From the cell containing the given text, extract its center point as [x, y] coordinate. 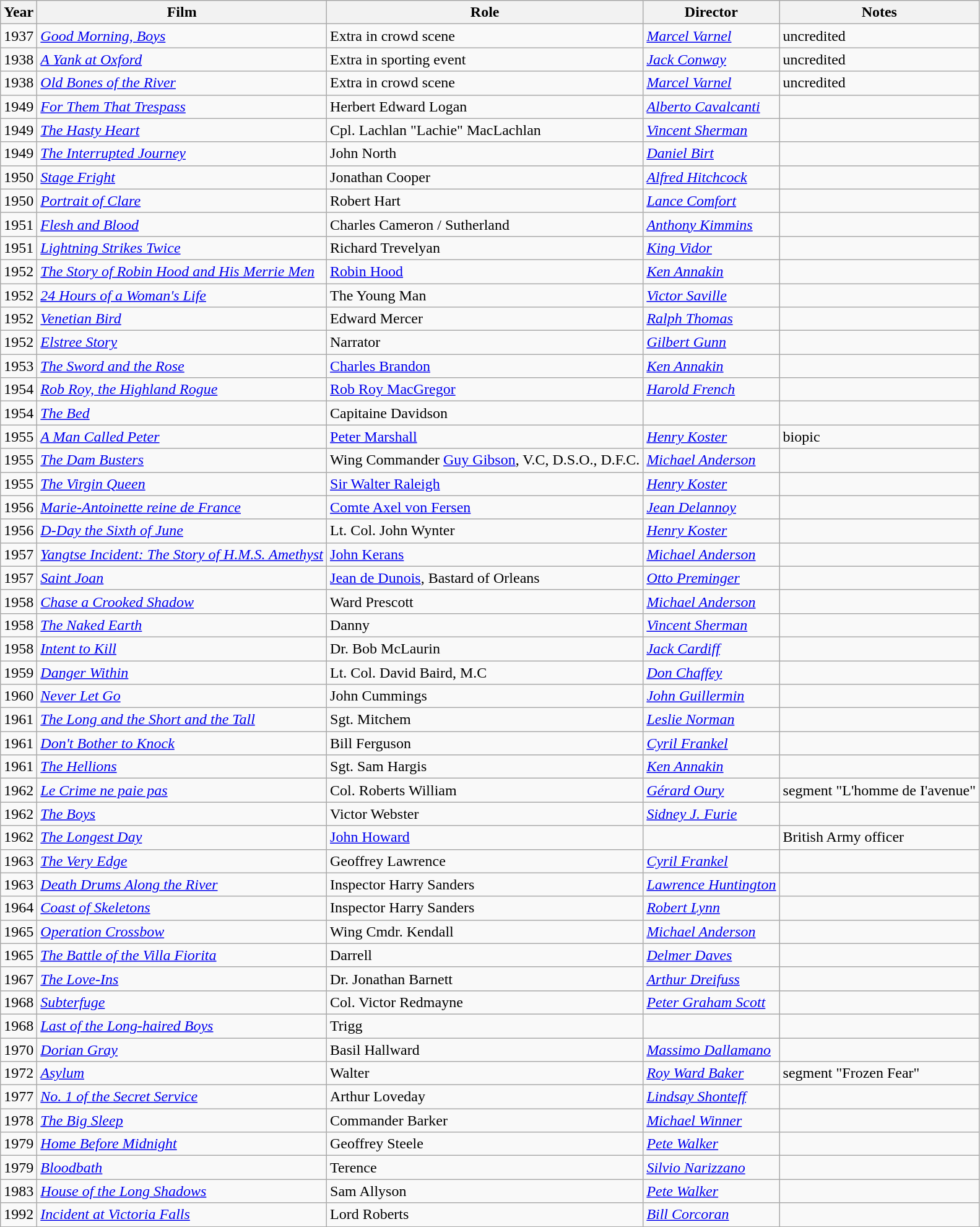
Director [711, 12]
Robert Hart [485, 201]
Home Before Midnight [182, 1144]
Otto Preminger [711, 578]
Dr. Bob McLaurin [485, 648]
The Big Sleep [182, 1120]
Robin Hood [485, 271]
Charles Cameron / Sutherland [485, 224]
Saint Joan [182, 578]
Last of the Long-haired Boys [182, 1026]
Charles Brandon [485, 366]
Commander Barker [485, 1120]
John Guillermin [711, 696]
Marie-Antoinette reine de France [182, 507]
No. 1 of the Secret Service [182, 1097]
Arthur Dreifuss [711, 979]
Rob Roy, the Highland Rogue [182, 390]
Geoffrey Steele [485, 1144]
Col. Victor Redmayne [485, 1002]
Operation Crossbow [182, 932]
King Vidor [711, 248]
Darrell [485, 955]
Trigg [485, 1026]
Herbert Edward Logan [485, 107]
Ralph Thomas [711, 319]
Comte Axel von Fersen [485, 507]
1937 [19, 36]
Col. Roberts William [485, 790]
Lord Roberts [485, 1215]
Ward Prescott [485, 601]
Notes [879, 12]
Subterfuge [182, 1002]
Danny [485, 625]
Portrait of Clare [182, 201]
Lindsay Shonteff [711, 1097]
1970 [19, 1050]
The Very Edge [182, 861]
Walter [485, 1073]
The Hellions [182, 767]
Peter Marshall [485, 437]
Stage Fright [182, 177]
24 Hours of a Woman's Life [182, 295]
Yangtse Incident: The Story of H.M.S. Amethyst [182, 554]
The Bed [182, 413]
Jean Delannoy [711, 507]
Sgt. Sam Hargis [485, 767]
Lightning Strikes Twice [182, 248]
Delmer Daves [711, 955]
1960 [19, 696]
Gilbert Gunn [711, 343]
The Hasty Heart [182, 130]
1967 [19, 979]
The Young Man [485, 295]
Jonathan Cooper [485, 177]
1978 [19, 1120]
Victor Saville [711, 295]
Venetian Bird [182, 319]
segment "L'homme de I'avenue" [879, 790]
The Dam Busters [182, 460]
Le Crime ne paie pas [182, 790]
Wing Cmdr. Kendall [485, 932]
Asylum [182, 1073]
1977 [19, 1097]
Jack Conway [711, 59]
Alfred Hitchcock [711, 177]
Leslie Norman [711, 720]
Roy Ward Baker [711, 1073]
Peter Graham Scott [711, 1002]
Wing Commander Guy Gibson, V.C, D.S.O., D.F.C. [485, 460]
Good Morning, Boys [182, 36]
The Battle of the Villa Fiorita [182, 955]
Dorian Gray [182, 1050]
A Yank at Oxford [182, 59]
For Them That Trespass [182, 107]
The Interrupted Journey [182, 154]
John Howard [485, 837]
Don Chaffey [711, 672]
Victor Webster [485, 814]
Bill Corcoran [711, 1215]
Bloodbath [182, 1168]
The Long and the Short and the Tall [182, 720]
Chase a Crooked Shadow [182, 601]
Flesh and Blood [182, 224]
Never Let Go [182, 696]
Jean de Dunois, Bastard of Orleans [485, 578]
Old Bones of the River [182, 83]
Rob Roy MacGregor [485, 390]
Anthony Kimmins [711, 224]
Sir Walter Raleigh [485, 484]
Terence [485, 1168]
Gérard Oury [711, 790]
Intent to Kill [182, 648]
Capitaine Davidson [485, 413]
The Love-Ins [182, 979]
1959 [19, 672]
John Cummings [485, 696]
Geoffrey Lawrence [485, 861]
Robert Lynn [711, 908]
Incident at Victoria Falls [182, 1215]
biopic [879, 437]
The Virgin Queen [182, 484]
Silvio Narizzano [711, 1168]
Film [182, 12]
Arthur Loveday [485, 1097]
Danger Within [182, 672]
Michael Winner [711, 1120]
Sam Allyson [485, 1191]
Don't Bother to Knock [182, 743]
Lt. Col. John Wynter [485, 531]
Lance Comfort [711, 201]
A Man Called Peter [182, 437]
The Story of Robin Hood and His Merrie Men [182, 271]
1992 [19, 1215]
Elstree Story [182, 343]
1953 [19, 366]
Lt. Col. David Baird, M.C [485, 672]
House of the Long Shadows [182, 1191]
John North [485, 154]
1983 [19, 1191]
Edward Mercer [485, 319]
Sgt. Mitchem [485, 720]
Lawrence Huntington [711, 884]
1964 [19, 908]
The Naked Earth [182, 625]
Basil Hallward [485, 1050]
D-Day the Sixth of June [182, 531]
Richard Trevelyan [485, 248]
Role [485, 12]
Bill Ferguson [485, 743]
segment "Frozen Fear" [879, 1073]
Extra in sporting event [485, 59]
Coast of Skeletons [182, 908]
British Army officer [879, 837]
Cpl. Lachlan "Lachie" MacLachlan [485, 130]
Year [19, 12]
The Sword and the Rose [182, 366]
Harold French [711, 390]
Daniel Birt [711, 154]
Jack Cardiff [711, 648]
Massimo Dallamano [711, 1050]
1972 [19, 1073]
The Boys [182, 814]
The Longest Day [182, 837]
Dr. Jonathan Barnett [485, 979]
Alberto Cavalcanti [711, 107]
John Kerans [485, 554]
Death Drums Along the River [182, 884]
Narrator [485, 343]
Sidney J. Furie [711, 814]
